Identify which cell holds the provided text, then report its [X, Y] central coordinate. 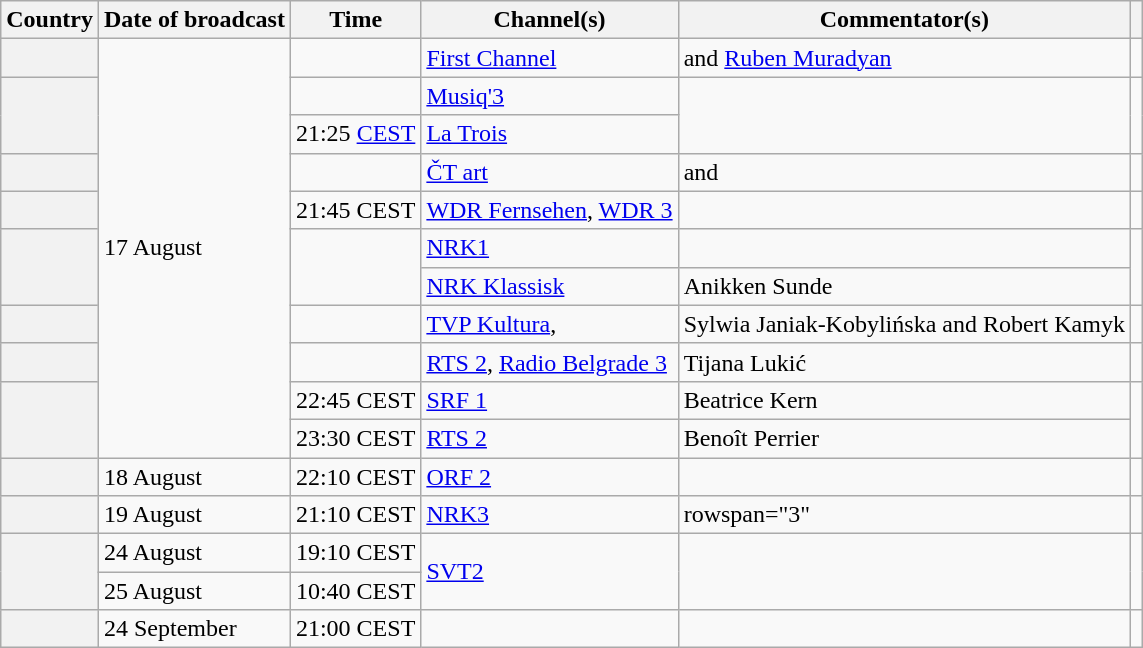
NRK1 [550, 248]
23:30 CEST [355, 438]
Tijana Lukić [904, 362]
NRK3 [550, 515]
Sylwia Janiak-Kobylińska and Robert Kamyk [904, 324]
Country [50, 20]
21:00 CEST [355, 629]
and Ruben Muradyan [904, 58]
Date of broadcast [194, 20]
Time [355, 20]
First Channel [550, 58]
and [904, 172]
19:10 CEST [355, 553]
22:45 CEST [355, 400]
24 August [194, 553]
ORF 2 [550, 477]
RTS 2, Radio Belgrade 3 [550, 362]
ČT art [550, 172]
21:10 CEST [355, 515]
10:40 CEST [355, 591]
SVT2 [550, 572]
Benoît Perrier [904, 438]
18 August [194, 477]
RTS 2 [550, 438]
21:45 CEST [355, 210]
24 September [194, 629]
21:25 CEST [355, 134]
TVP Kultura, [550, 324]
rowspan="3" [904, 515]
22:10 CEST [355, 477]
19 August [194, 515]
Anikken Sunde [904, 286]
25 August [194, 591]
Channel(s) [550, 20]
Musiq'3 [550, 96]
WDR Fernsehen, WDR 3 [550, 210]
NRK Klassisk [550, 286]
Commentator(s) [904, 20]
17 August [194, 248]
SRF 1 [550, 400]
Beatrice Kern [904, 400]
La Trois [550, 134]
